Detect which cell encompasses the target text, then output its [x, y] center coordinate. 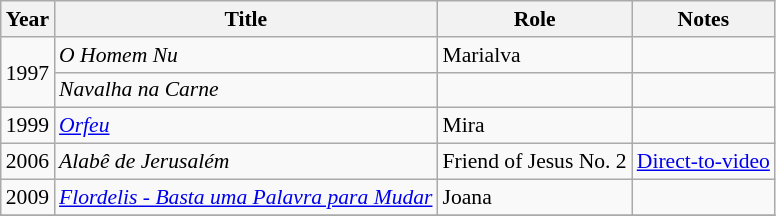
Mira [535, 126]
O Homem Nu [246, 55]
1997 [28, 72]
Friend of Jesus No. 2 [535, 162]
Direct-to-video [704, 162]
2006 [28, 162]
Title [246, 19]
Alabê de Jerusalém [246, 162]
1999 [28, 126]
Orfeu [246, 126]
2009 [28, 197]
Notes [704, 19]
Marialva [535, 55]
Year [28, 19]
Joana [535, 197]
Flordelis - Basta uma Palavra para Mudar [246, 197]
Navalha na Carne [246, 90]
Role [535, 19]
